Return the (X, Y) coordinate for the center point of the cell that contains the specified text.  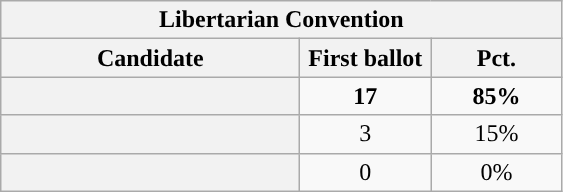
First ballot (366, 58)
Candidate (150, 58)
85% (496, 96)
17 (366, 96)
0 (366, 172)
0% (496, 172)
3 (366, 134)
15% (496, 134)
Libertarian Convention (282, 20)
Pct. (496, 58)
